Find where the given text appears and provide that cell's center as [x, y] coordinate. 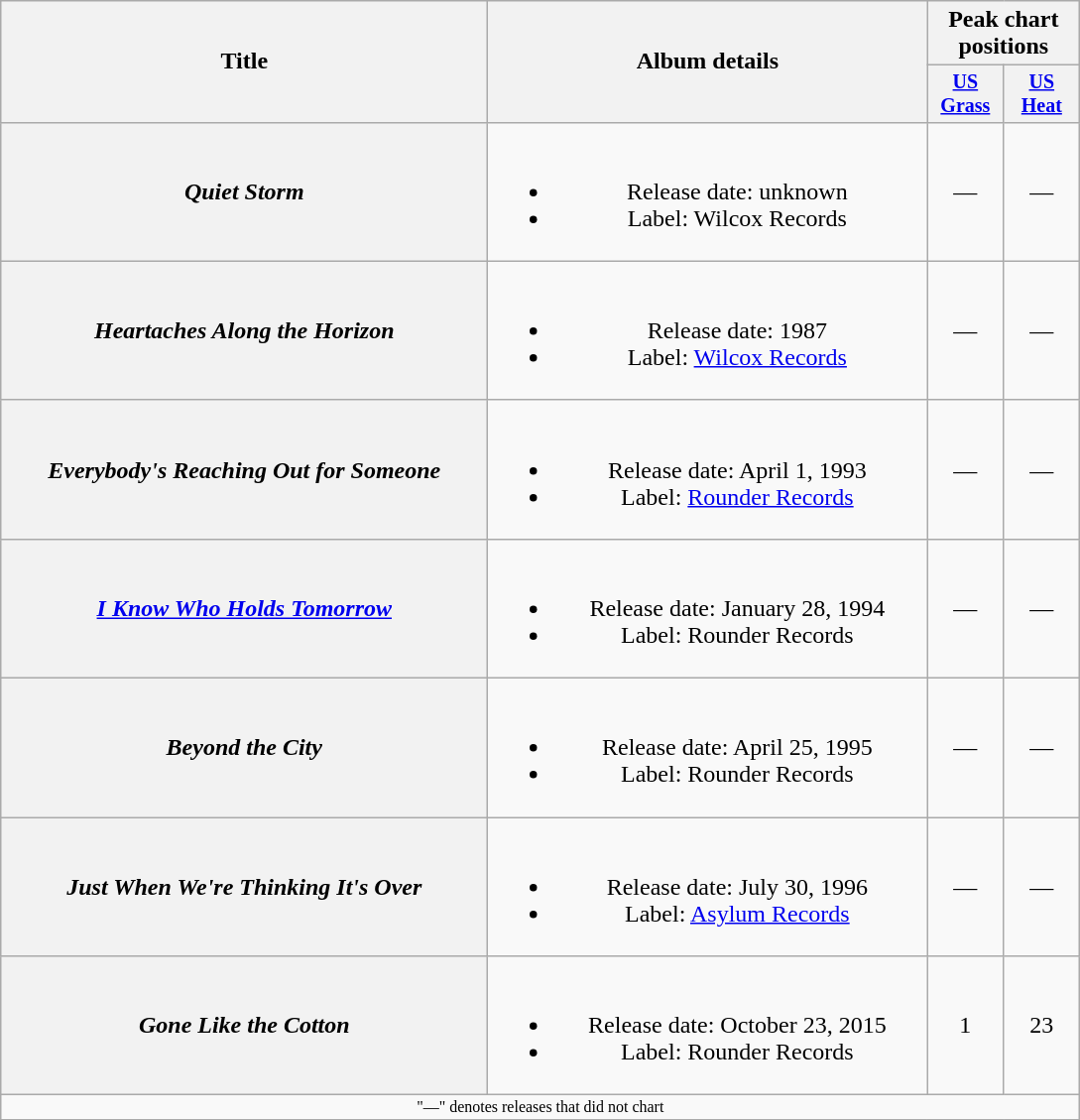
Release date: July 30, 1996Label: Asylum Records [708, 887]
23 [1041, 1026]
Peak chartpositions [1004, 34]
Release date: April 1, 1993Label: Rounder Records [708, 469]
Gone Like the Cotton [244, 1026]
Album details [708, 62]
Release date: 1987Label: Wilcox Records [708, 330]
Release date: October 23, 2015Label: Rounder Records [708, 1026]
Release date: unknownLabel: Wilcox Records [708, 191]
Beyond the City [244, 748]
1 [966, 1026]
Release date: January 28, 1994Label: Rounder Records [708, 608]
Quiet Storm [244, 191]
US Heat [1041, 93]
Title [244, 62]
Everybody's Reaching Out for Someone [244, 469]
Heartaches Along the Horizon [244, 330]
"—" denotes releases that did not chart [540, 1107]
US Grass [966, 93]
Just When We're Thinking It's Over [244, 887]
Release date: April 25, 1995Label: Rounder Records [708, 748]
I Know Who Holds Tomorrow [244, 608]
